Provide the [X, Y] coordinate of the cell's center where the given text is located.  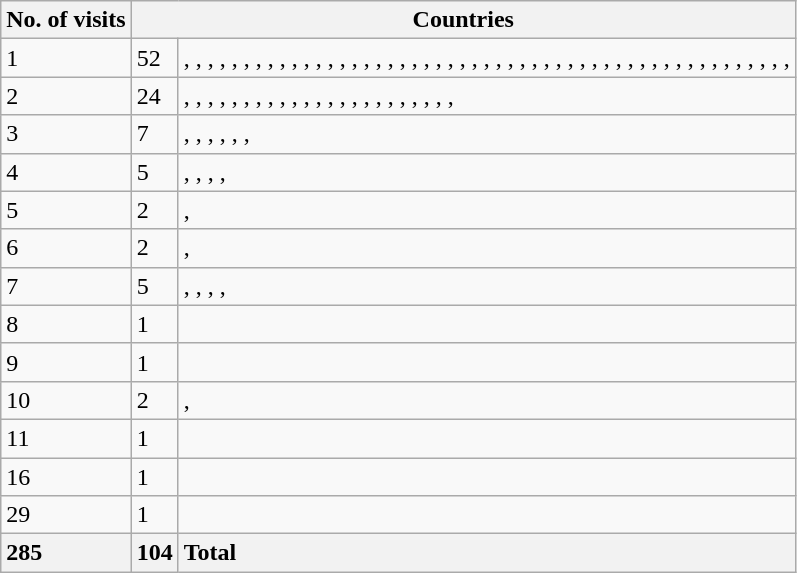
10 [66, 400]
, , , , , , , , , , , , , , , , , , , , , , , , , , , , , , , , , , , , , , , , , , , , , , , , , , , [486, 58]
285 [66, 553]
6 [66, 248]
9 [66, 362]
No. of visits [66, 20]
29 [66, 515]
3 [66, 134]
52 [154, 58]
16 [66, 477]
, , , , , , [486, 134]
Countries [463, 20]
Total [486, 553]
104 [154, 553]
4 [66, 172]
24 [154, 96]
11 [66, 438]
, , , , , , , , , , , , , , , , , , , , , , , [486, 96]
8 [66, 324]
